Find where the given text appears and provide that cell's center as [X, Y] coordinate. 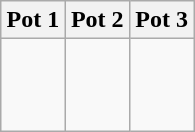
Pot 1 [33, 20]
Pot 2 [97, 20]
Pot 3 [161, 20]
